Capture the cell that displays the provided text and extract its [X, Y] central coordinate. 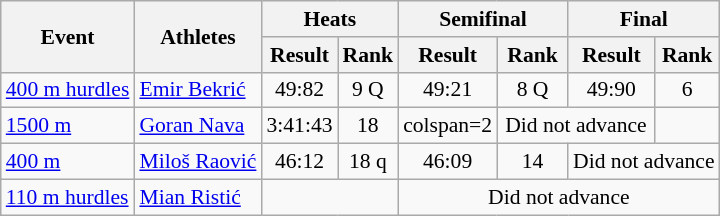
Goran Nava [198, 126]
14 [532, 162]
49:21 [448, 90]
Miloš Raović [198, 162]
8 Q [532, 90]
Heats [330, 19]
18 q [368, 162]
9 Q [368, 90]
Athletes [198, 36]
46:09 [448, 162]
Event [68, 36]
400 m hurdles [68, 90]
18 [368, 126]
colspan=2 [448, 126]
49:82 [299, 90]
Emir Bekrić [198, 90]
46:12 [299, 162]
49:90 [612, 90]
3:41:43 [299, 126]
110 m hurdles [68, 197]
1500 m [68, 126]
Mian Ristić [198, 197]
400 m [68, 162]
6 [688, 90]
Final [644, 19]
Semifinal [483, 19]
